For the text-containing cell, return its midpoint in (X, Y) coordinate format. 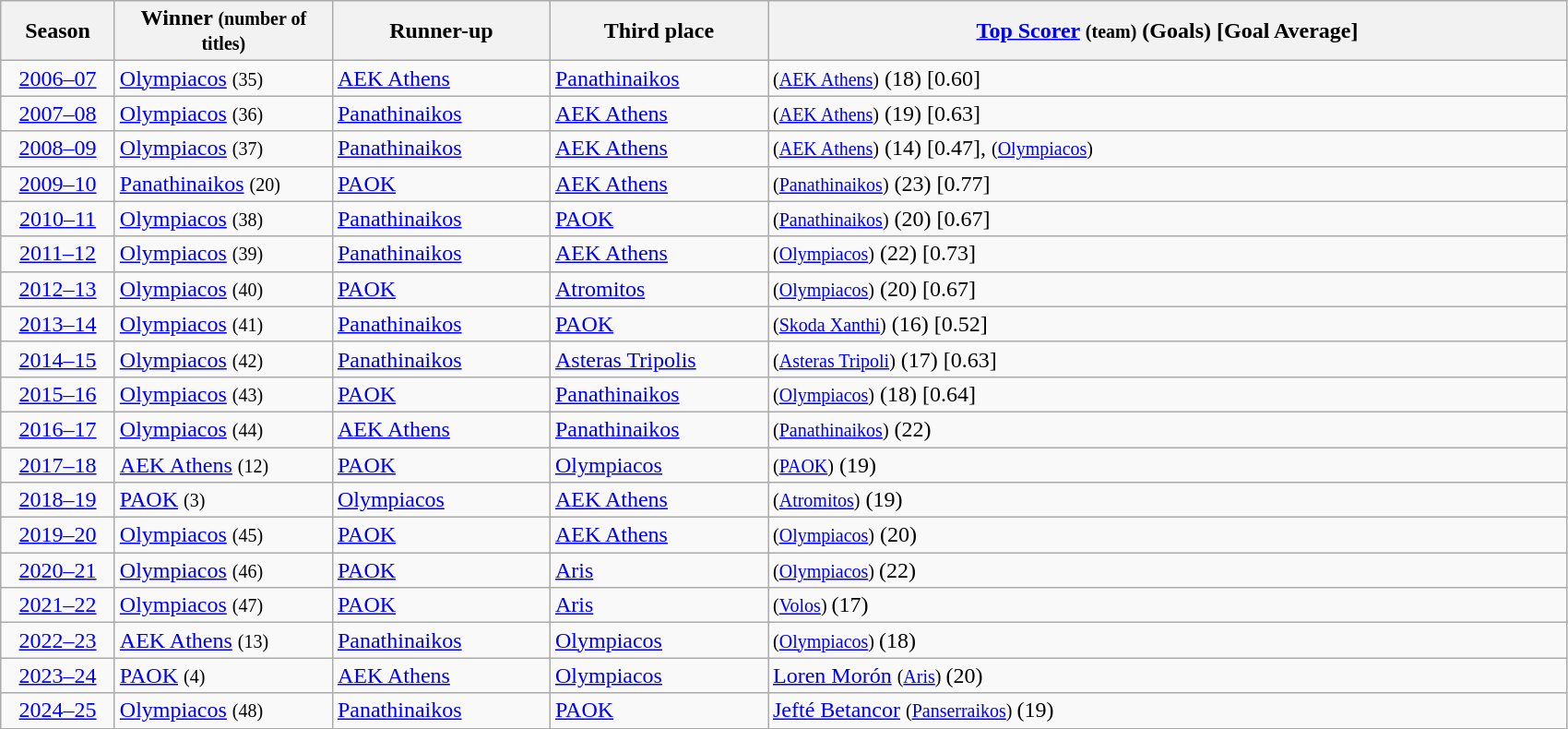
Olympiacos (37) (223, 149)
2023–24 (58, 675)
Olympiacos (42) (223, 359)
Jefté Betancor (Panserraikos) (19) (1167, 711)
Olympiacos (44) (223, 429)
(Panathinaikos) (23) [0.77] (1167, 184)
(Olympiacos) (18) [0.64] (1167, 394)
PAOK (3) (223, 500)
(Olympiacos) (22) (1167, 570)
2011–12 (58, 254)
2022–23 (58, 640)
2014–15 (58, 359)
AEK Athens (12) (223, 464)
(Olympiacos) (20) [0.67] (1167, 289)
Runner-up (441, 31)
Olympiacos (40) (223, 289)
Olympiacos (45) (223, 535)
2007–08 (58, 114)
Top Scorer (team) (Goals) [Goal Average] (1167, 31)
2006–07 (58, 78)
AEK Athens (13) (223, 640)
(Skoda Xanthi) (16) [0.52] (1167, 324)
2021–22 (58, 605)
2017–18 (58, 464)
(Olympiacos) (22) [0.73] (1167, 254)
(Asteras Tripoli) (17) [0.63] (1167, 359)
2012–13 (58, 289)
Olympiacos (43) (223, 394)
Loren Morón (Aris) (20) (1167, 675)
Olympiacos (41) (223, 324)
Olympiacos (35) (223, 78)
(Olympiacos) (18) (1167, 640)
2019–20 (58, 535)
2009–10 (58, 184)
Third place (659, 31)
(PAOK) (19) (1167, 464)
(Volos) (17) (1167, 605)
(AEK Athens) (18) [0.60] (1167, 78)
2010–11 (58, 219)
Olympiacos (38) (223, 219)
Atromitos (659, 289)
2008–09 (58, 149)
Olympiacos (46) (223, 570)
(AEK Athens) (14) [0.47], (Olympiacos) (1167, 149)
(Panathinaikos) (20) [0.67] (1167, 219)
Panathinaikos (20) (223, 184)
(Atromitos) (19) (1167, 500)
2024–25 (58, 711)
Olympiacos (36) (223, 114)
PAOK (4) (223, 675)
(Olympiacos) (20) (1167, 535)
Olympiacos (39) (223, 254)
Asteras Tripolis (659, 359)
(AEK Athens) (19) [0.63] (1167, 114)
2016–17 (58, 429)
Season (58, 31)
Olympiacos (47) (223, 605)
2015–16 (58, 394)
2020–21 (58, 570)
Olympiacos (48) (223, 711)
(Panathinaikos) (22) (1167, 429)
2013–14 (58, 324)
Winner (number of titles) (223, 31)
2018–19 (58, 500)
